Locate the cell with the specified text and output its (X, Y) center coordinate. 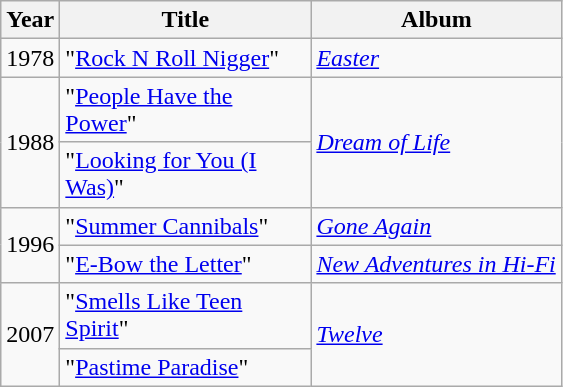
Twelve (436, 334)
"Rock N Roll Nigger" (186, 58)
1978 (30, 58)
Year (30, 20)
Title (186, 20)
Album (436, 20)
1988 (30, 142)
"Pastime Paradise" (186, 367)
2007 (30, 334)
"E-Bow the Letter" (186, 264)
"Looking for You (I Was)" (186, 174)
"People Have the Power" (186, 110)
Gone Again (436, 226)
1996 (30, 245)
"Smells Like Teen Spirit" (186, 316)
Easter (436, 58)
New Adventures in Hi-Fi (436, 264)
Dream of Life (436, 142)
"Summer Cannibals" (186, 226)
